Search for the cell housing the specified text and yield its (X, Y) center coordinate. 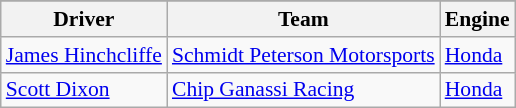
Schmidt Peterson Motorsports (304, 55)
Engine (478, 19)
James Hinchcliffe (84, 55)
Scott Dixon (84, 90)
Chip Ganassi Racing (304, 90)
Driver (84, 19)
Team (304, 19)
